For the text-containing cell, return its midpoint in (X, Y) coordinate format. 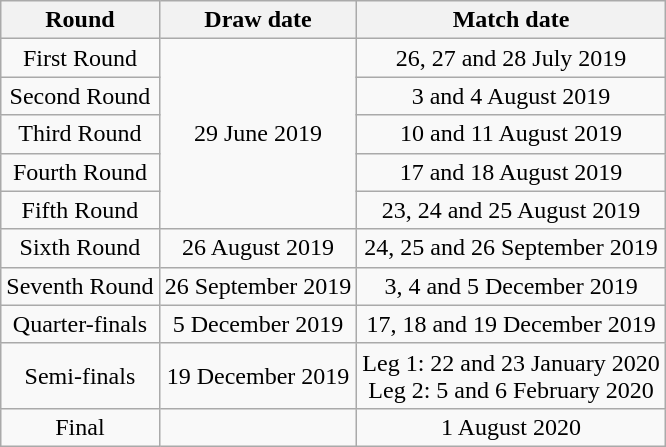
Fourth Round (80, 172)
26 August 2019 (258, 248)
Leg 1: 22 and 23 January 2020Leg 2: 5 and 6 February 2020 (511, 376)
17 and 18 August 2019 (511, 172)
26 September 2019 (258, 286)
Seventh Round (80, 286)
10 and 11 August 2019 (511, 134)
1 August 2020 (511, 427)
Semi-finals (80, 376)
Match date (511, 20)
17, 18 and 19 December 2019 (511, 324)
26, 27 and 28 July 2019 (511, 58)
Third Round (80, 134)
Round (80, 20)
24, 25 and 26 September 2019 (511, 248)
Draw date (258, 20)
3 and 4 August 2019 (511, 96)
5 December 2019 (258, 324)
3, 4 and 5 December 2019 (511, 286)
Sixth Round (80, 248)
23, 24 and 25 August 2019 (511, 210)
Fifth Round (80, 210)
29 June 2019 (258, 134)
First Round (80, 58)
Second Round (80, 96)
19 December 2019 (258, 376)
Final (80, 427)
Quarter-finals (80, 324)
